Pinpoint the cell where the given text exists, returning its [x, y] midpoint coordinate. 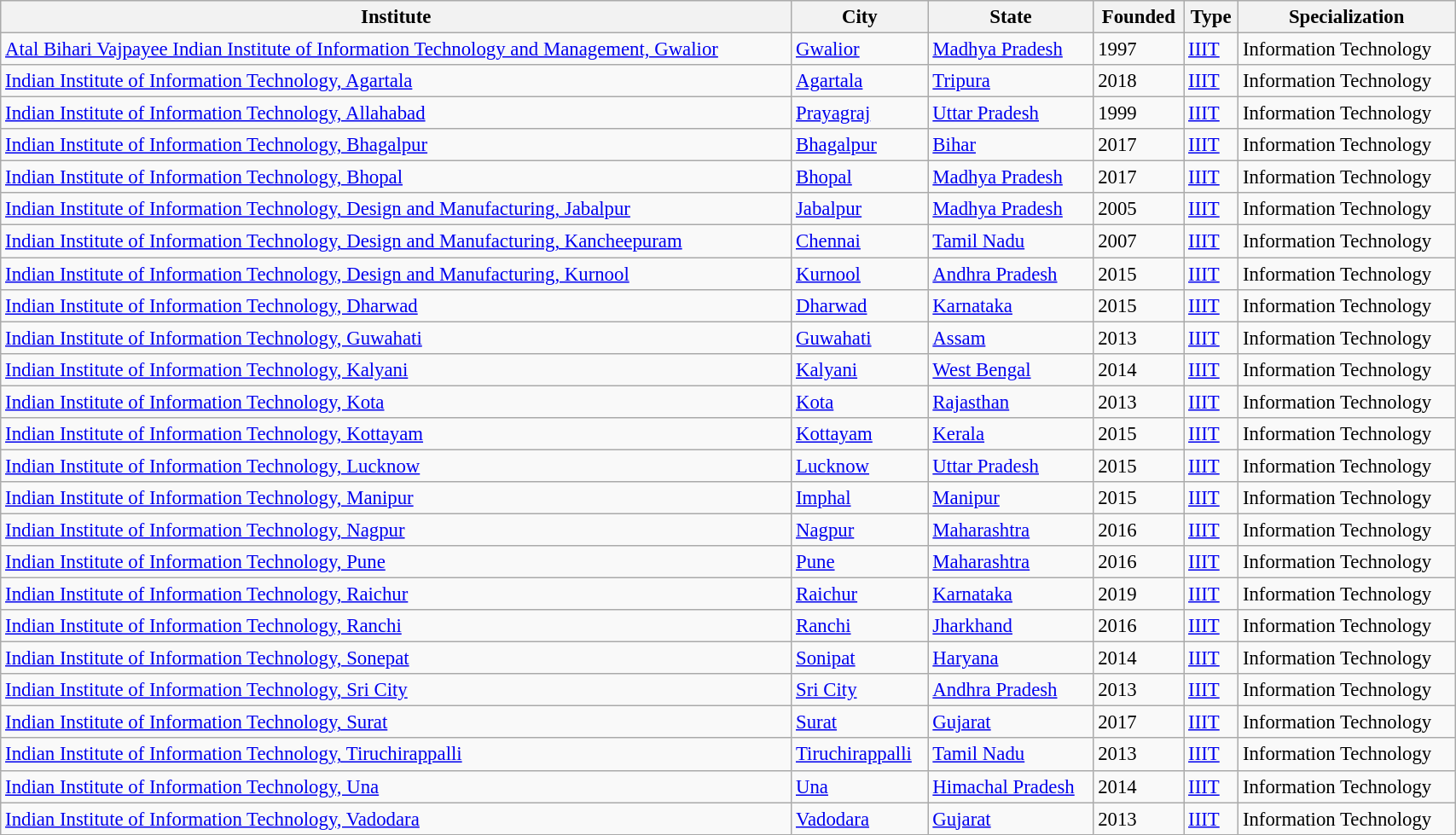
Kottayam [860, 434]
Indian Institute of Information Technology, Allahabad [396, 113]
Indian Institute of Information Technology, Pune [396, 562]
Kalyani [860, 369]
Una [860, 786]
2018 [1139, 81]
Chennai [860, 241]
Guwahati [860, 338]
Indian Institute of Information Technology, Tiruchirappalli [396, 755]
Bihar [1011, 145]
Kerala [1011, 434]
Bhopal [860, 177]
Indian Institute of Information Technology, Vadodara [396, 819]
Jharkhand [1011, 626]
Rajasthan [1011, 402]
Indian Institute of Information Technology, Dharwad [396, 305]
Founded [1139, 17]
Prayagraj [860, 113]
Indian Institute of Information Technology, Sri City [396, 690]
Sri City [860, 690]
Indian Institute of Information Technology, Kalyani [396, 369]
Kurnool [860, 274]
Atal Bihari Vajpayee Indian Institute of Information Technology and Management, Gwalior [396, 49]
Jabalpur [860, 209]
Indian Institute of Information Technology, Una [396, 786]
Haryana [1011, 658]
Sonipat [860, 658]
2005 [1139, 209]
1997 [1139, 49]
Pune [860, 562]
Indian Institute of Information Technology, Kota [396, 402]
City [860, 17]
Indian Institute of Information Technology, Bhopal [396, 177]
Kota [860, 402]
Raichur [860, 594]
Nagpur [860, 530]
Indian Institute of Information Technology, Design and Manufacturing, Jabalpur [396, 209]
Indian Institute of Information Technology, Raichur [396, 594]
Tripura [1011, 81]
Indian Institute of Information Technology, Guwahati [396, 338]
Indian Institute of Information Technology, Kottayam [396, 434]
State [1011, 17]
Institute [396, 17]
West Bengal [1011, 369]
Indian Institute of Information Technology, Surat [396, 722]
Assam [1011, 338]
Indian Institute of Information Technology, Bhagalpur [396, 145]
Tiruchirappalli [860, 755]
Specialization [1347, 17]
2007 [1139, 241]
Bhagalpur [860, 145]
Ranchi [860, 626]
Vadodara [860, 819]
Type [1211, 17]
Indian Institute of Information Technology, Manipur [396, 498]
Manipur [1011, 498]
Surat [860, 722]
Indian Institute of Information Technology, Lucknow [396, 466]
Gwalior [860, 49]
Dharwad [860, 305]
2019 [1139, 594]
Indian Institute of Information Technology, Design and Manufacturing, Kurnool [396, 274]
Himachal Pradesh [1011, 786]
Indian Institute of Information Technology, Design and Manufacturing, Kancheepuram [396, 241]
Indian Institute of Information Technology, Ranchi [396, 626]
Indian Institute of Information Technology, Nagpur [396, 530]
Agartala [860, 81]
Indian Institute of Information Technology, Agartala [396, 81]
1999 [1139, 113]
Imphal [860, 498]
Lucknow [860, 466]
Indian Institute of Information Technology, Sonepat [396, 658]
